For the text-containing cell, return its midpoint in [x, y] coordinate format. 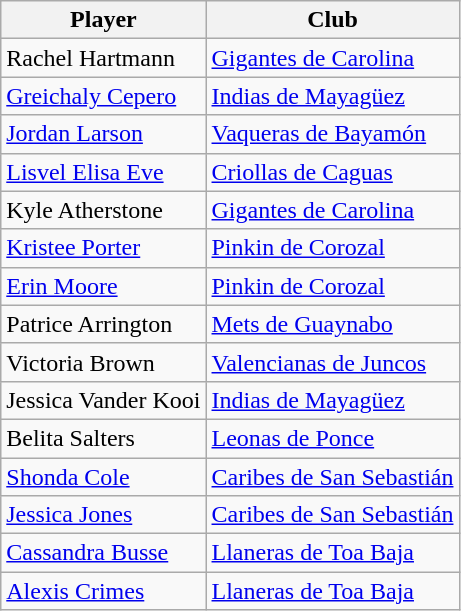
Player [104, 20]
Kristee Porter [104, 248]
Jessica Jones [104, 515]
Cassandra Busse [104, 553]
Rachel Hartmann [104, 58]
Shonda Cole [104, 477]
Erin Moore [104, 286]
Greichaly Cepero [104, 96]
Belita Salters [104, 438]
Kyle Atherstone [104, 210]
Valencianas de Juncos [332, 362]
Jordan Larson [104, 134]
Lisvel Elisa Eve [104, 172]
Alexis Crimes [104, 591]
Mets de Guaynabo [332, 324]
Criollas de Caguas [332, 172]
Patrice Arrington [104, 324]
Jessica Vander Kooi [104, 400]
Vaqueras de Bayamón [332, 134]
Victoria Brown [104, 362]
Leonas de Ponce [332, 438]
Club [332, 20]
